Provide the [x, y] coordinate of the cell's center where the given text is located.  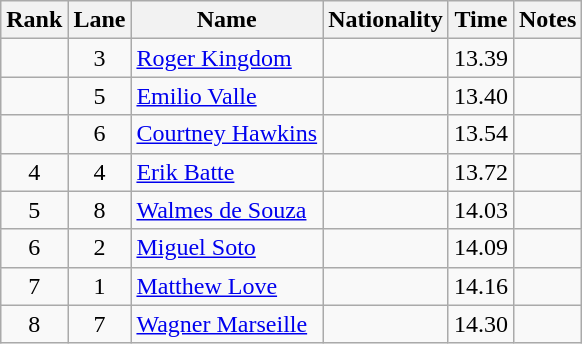
Roger Kingdom [227, 58]
13.54 [480, 134]
13.72 [480, 172]
13.40 [480, 96]
14.16 [480, 286]
Miguel Soto [227, 248]
Walmes de Souza [227, 210]
1 [100, 286]
3 [100, 58]
2 [100, 248]
Notes [547, 20]
14.03 [480, 210]
Erik Batte [227, 172]
Rank [34, 20]
Name [227, 20]
Time [480, 20]
Courtney Hawkins [227, 134]
Wagner Marseille [227, 324]
14.09 [480, 248]
Matthew Love [227, 286]
Nationality [386, 20]
Emilio Valle [227, 96]
Lane [100, 20]
14.30 [480, 324]
13.39 [480, 58]
